For the text-containing cell, return its midpoint in (X, Y) coordinate format. 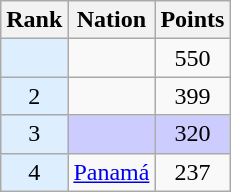
2 (34, 96)
550 (192, 58)
237 (192, 172)
320 (192, 134)
3 (34, 134)
399 (192, 96)
Points (192, 20)
Nation (112, 20)
Panamá (112, 172)
Rank (34, 20)
4 (34, 172)
